Provide the [x, y] coordinate of the cell's center where the given text is located.  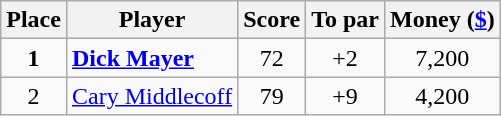
Score [272, 20]
Player [152, 20]
7,200 [443, 58]
Money ($) [443, 20]
+2 [346, 58]
79 [272, 96]
To par [346, 20]
1 [34, 58]
4,200 [443, 96]
Cary Middlecoff [152, 96]
2 [34, 96]
+9 [346, 96]
Dick Mayer [152, 58]
Place [34, 20]
72 [272, 58]
